Return the (X, Y) coordinate for the center point of the cell that contains the specified text.  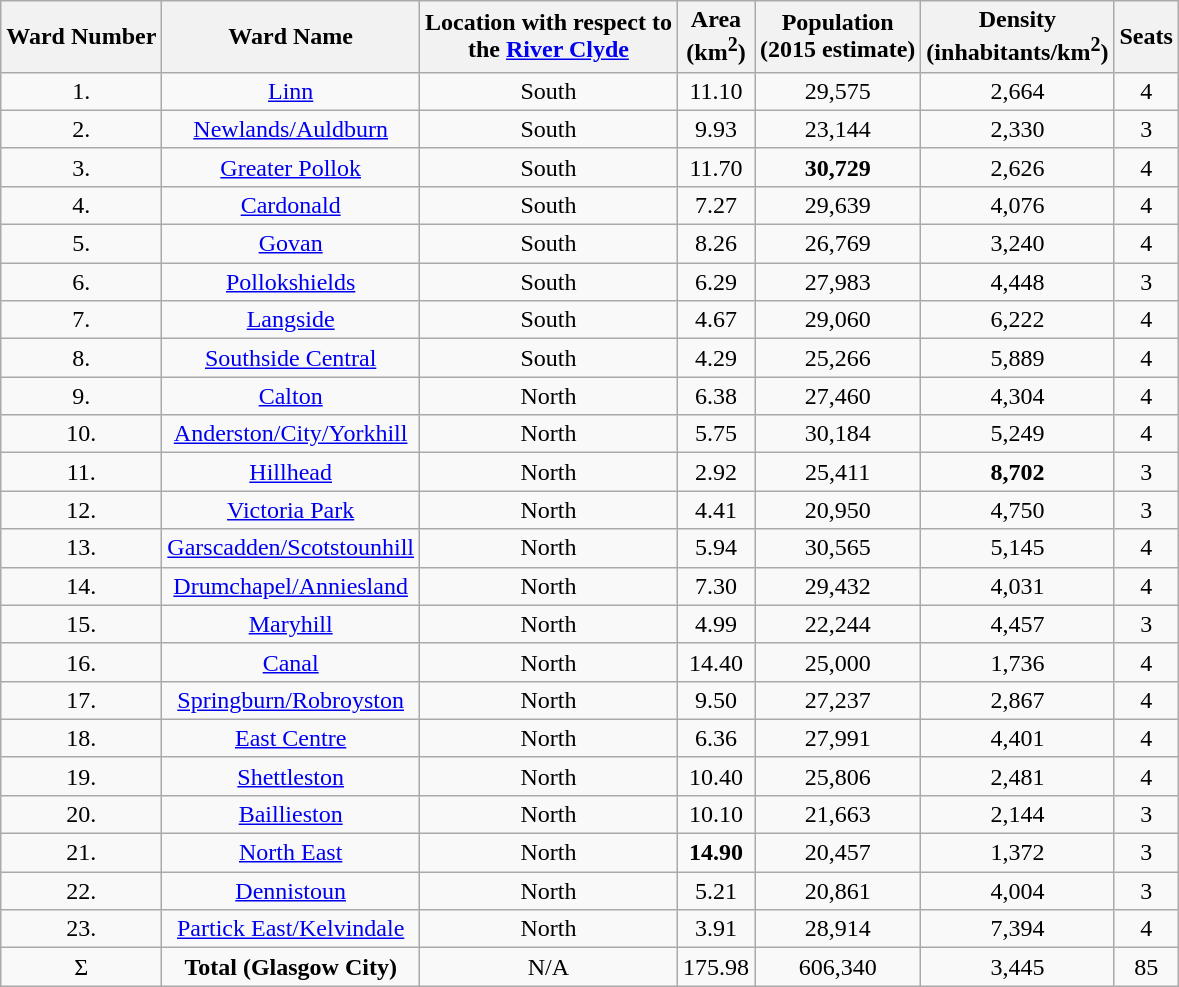
14.90 (716, 853)
9.93 (716, 129)
Density (inhabitants/km2) (1018, 37)
9. (82, 396)
3,240 (1018, 244)
2,664 (1018, 91)
Hillhead (291, 472)
Drumchapel/Anniesland (291, 586)
18. (82, 738)
20,861 (837, 891)
20,950 (837, 510)
29,432 (837, 586)
29,575 (837, 91)
4.41 (716, 510)
East Centre (291, 738)
5.75 (716, 434)
21. (82, 853)
4,004 (1018, 891)
11.10 (716, 91)
4,031 (1018, 586)
4,401 (1018, 738)
2,481 (1018, 776)
175.98 (716, 967)
11. (82, 472)
4,076 (1018, 205)
Shettleston (291, 776)
606,340 (837, 967)
22,244 (837, 624)
12. (82, 510)
Greater Pollok (291, 167)
3,445 (1018, 967)
6.36 (716, 738)
27,983 (837, 282)
6,222 (1018, 320)
27,991 (837, 738)
10.10 (716, 814)
4.29 (716, 358)
21,663 (837, 814)
Southside Central (291, 358)
Langside (291, 320)
Canal (291, 662)
Area (km2) (716, 37)
27,460 (837, 396)
Maryhill (291, 624)
Govan (291, 244)
2,144 (1018, 814)
Σ (82, 967)
5,889 (1018, 358)
Seats (1146, 37)
15. (82, 624)
Garscadden/Scotstounhill (291, 548)
6.29 (716, 282)
1,736 (1018, 662)
25,806 (837, 776)
17. (82, 700)
Baillieston (291, 814)
19. (82, 776)
8. (82, 358)
23,144 (837, 129)
North East (291, 853)
14.40 (716, 662)
30,729 (837, 167)
26,769 (837, 244)
1,372 (1018, 853)
30,565 (837, 548)
8,702 (1018, 472)
N/A (549, 967)
9.50 (716, 700)
20,457 (837, 853)
4. (82, 205)
Population (2015 estimate) (837, 37)
Location with respect to the River Clyde (549, 37)
4,304 (1018, 396)
2,330 (1018, 129)
4.67 (716, 320)
Anderston/City/Yorkhill (291, 434)
25,266 (837, 358)
Ward Number (82, 37)
7.27 (716, 205)
7. (82, 320)
8.26 (716, 244)
25,000 (837, 662)
5. (82, 244)
13. (82, 548)
7,394 (1018, 929)
4,448 (1018, 282)
2,626 (1018, 167)
2.92 (716, 472)
11.70 (716, 167)
5,145 (1018, 548)
Total (Glasgow City) (291, 967)
10. (82, 434)
3. (82, 167)
Victoria Park (291, 510)
4,457 (1018, 624)
4,750 (1018, 510)
29,639 (837, 205)
3.91 (716, 929)
Pollokshields (291, 282)
Springburn/Robroyston (291, 700)
6. (82, 282)
Dennistoun (291, 891)
29,060 (837, 320)
2. (82, 129)
23. (82, 929)
Partick East/Kelvindale (291, 929)
2,867 (1018, 700)
1. (82, 91)
85 (1146, 967)
20. (82, 814)
Calton (291, 396)
7.30 (716, 586)
Cardonald (291, 205)
14. (82, 586)
10.40 (716, 776)
5.94 (716, 548)
5,249 (1018, 434)
Ward Name (291, 37)
5.21 (716, 891)
6.38 (716, 396)
Linn (291, 91)
4.99 (716, 624)
28,914 (837, 929)
22. (82, 891)
Newlands/Auldburn (291, 129)
16. (82, 662)
30,184 (837, 434)
25,411 (837, 472)
27,237 (837, 700)
